Detect which cell encompasses the target text, then output its [X, Y] center coordinate. 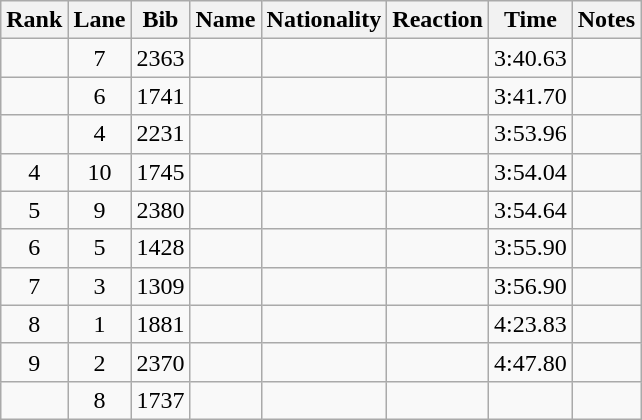
Notes [606, 20]
2 [100, 362]
1745 [160, 172]
Bib [160, 20]
1428 [160, 248]
1737 [160, 400]
2370 [160, 362]
4:47.80 [530, 362]
1309 [160, 286]
1 [100, 324]
3:55.90 [530, 248]
1881 [160, 324]
Reaction [438, 20]
3:54.04 [530, 172]
Nationality [324, 20]
2363 [160, 58]
10 [100, 172]
3:53.96 [530, 134]
1741 [160, 96]
3:40.63 [530, 58]
3:41.70 [530, 96]
3 [100, 286]
2380 [160, 210]
Name [226, 20]
3:54.64 [530, 210]
Time [530, 20]
4:23.83 [530, 324]
3:56.90 [530, 286]
2231 [160, 134]
Rank [34, 20]
Lane [100, 20]
